From the cell containing the given text, extract its center point as [X, Y] coordinate. 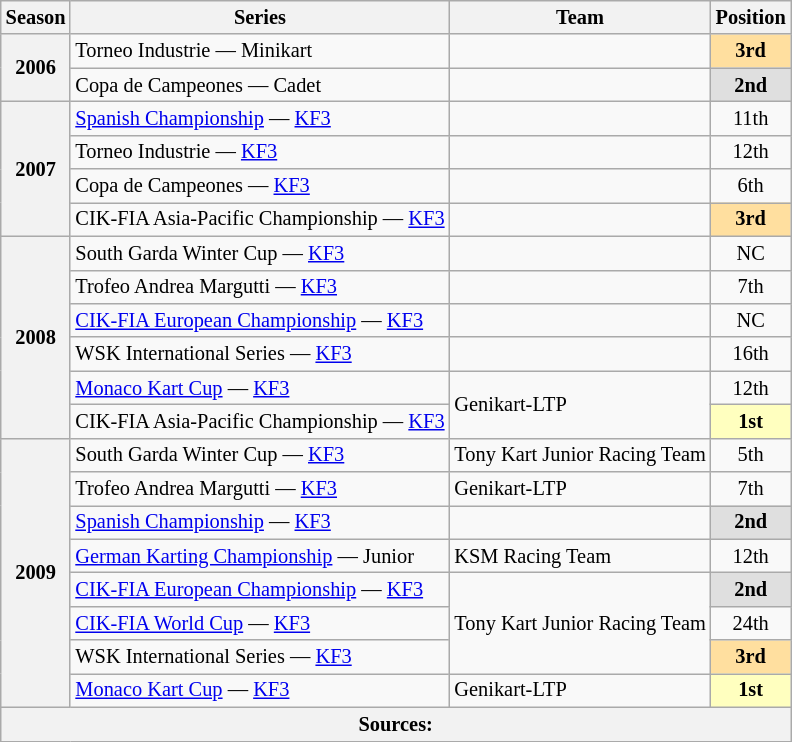
Position [751, 17]
6th [751, 186]
2006 [36, 68]
Sources: [396, 724]
2007 [36, 168]
Series [260, 17]
Copa de Campeones — Cadet [260, 85]
11th [751, 118]
KSM Racing Team [580, 556]
Season [36, 17]
24th [751, 623]
Copa de Campeones — KF3 [260, 186]
Team [580, 17]
2008 [36, 337]
CIK-FIA World Cup — KF3 [260, 623]
2009 [36, 572]
German Karting Championship — Junior [260, 556]
Torneo Industrie — Minikart [260, 51]
Torneo Industrie — KF3 [260, 152]
16th [751, 354]
5th [751, 455]
